Search for the cell housing the specified text and yield its (X, Y) center coordinate. 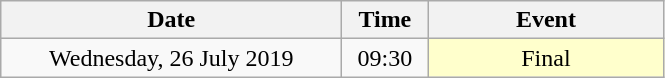
Date (172, 20)
Final (546, 58)
Wednesday, 26 July 2019 (172, 58)
09:30 (385, 58)
Time (385, 20)
Event (546, 20)
